Scan for the cell matching the given text and deliver its (x, y) coordinate at center. 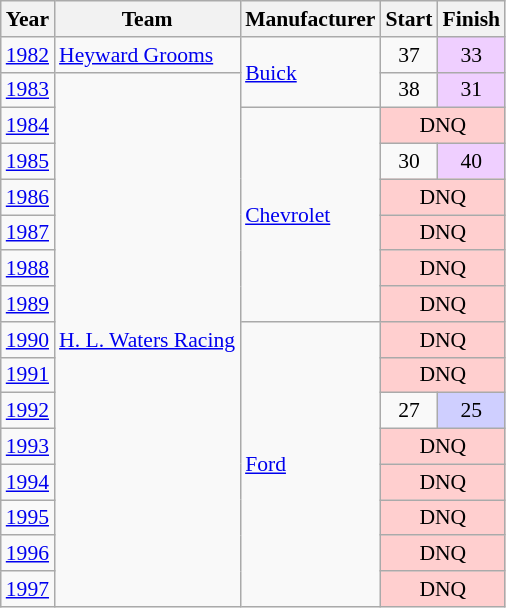
1991 (28, 375)
Team (147, 19)
1992 (28, 411)
1996 (28, 554)
1990 (28, 340)
33 (471, 55)
Chevrolet (310, 215)
1983 (28, 90)
27 (410, 411)
H. L. Waters Racing (147, 339)
25 (471, 411)
30 (410, 162)
1994 (28, 482)
38 (410, 90)
Ford (310, 464)
1988 (28, 269)
1984 (28, 126)
40 (471, 162)
1989 (28, 304)
1997 (28, 589)
Year (28, 19)
Finish (471, 19)
Heyward Grooms (147, 55)
1986 (28, 197)
1982 (28, 55)
Manufacturer (310, 19)
37 (410, 55)
31 (471, 90)
Buick (310, 72)
1985 (28, 162)
Start (410, 19)
1987 (28, 233)
1993 (28, 447)
1995 (28, 518)
